Identify which cell holds the provided text, then report its [x, y] central coordinate. 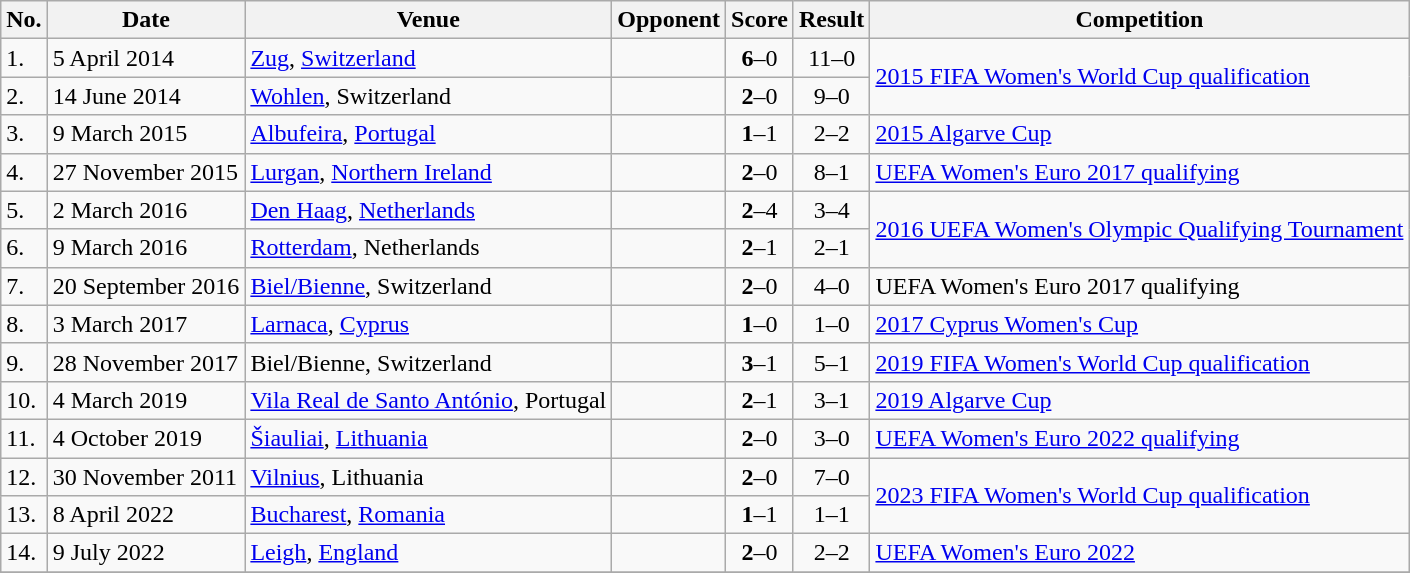
Competition [1140, 20]
Date [146, 20]
8. [24, 324]
20 September 2016 [146, 286]
6. [24, 248]
3–0 [831, 438]
2–4 [760, 210]
2019 FIFA Women's World Cup qualification [1140, 362]
11–0 [831, 58]
11. [24, 438]
Albufeira, Portugal [428, 134]
2015 FIFA Women's World Cup qualification [1140, 77]
Vila Real de Santo António, Portugal [428, 400]
2016 UEFA Women's Olympic Qualifying Tournament [1140, 229]
Zug, Switzerland [428, 58]
3–4 [831, 210]
12. [24, 477]
1. [24, 58]
4 March 2019 [146, 400]
Wohlen, Switzerland [428, 96]
4 October 2019 [146, 438]
13. [24, 515]
27 November 2015 [146, 172]
Opponent [669, 20]
Result [831, 20]
10. [24, 400]
8 April 2022 [146, 515]
9 July 2022 [146, 553]
7–0 [831, 477]
Score [760, 20]
No. [24, 20]
UEFA Women's Euro 2022 [1140, 553]
2015 Algarve Cup [1140, 134]
9 March 2016 [146, 248]
2. [24, 96]
28 November 2017 [146, 362]
Rotterdam, Netherlands [428, 248]
4–0 [831, 286]
Den Haag, Netherlands [428, 210]
30 November 2011 [146, 477]
7. [24, 286]
Larnaca, Cyprus [428, 324]
14. [24, 553]
2019 Algarve Cup [1140, 400]
3 March 2017 [146, 324]
Bucharest, Romania [428, 515]
2023 FIFA Women's World Cup qualification [1140, 496]
2 March 2016 [146, 210]
5–1 [831, 362]
Leigh, England [428, 553]
UEFA Women's Euro 2022 qualifying [1140, 438]
8–1 [831, 172]
4. [24, 172]
Lurgan, Northern Ireland [428, 172]
9 March 2015 [146, 134]
6–0 [760, 58]
5 April 2014 [146, 58]
Venue [428, 20]
5. [24, 210]
Šiauliai, Lithuania [428, 438]
9–0 [831, 96]
3. [24, 134]
Vilnius, Lithuania [428, 477]
14 June 2014 [146, 96]
9. [24, 362]
2017 Cyprus Women's Cup [1140, 324]
